Search for the cell housing the specified text and yield its [x, y] center coordinate. 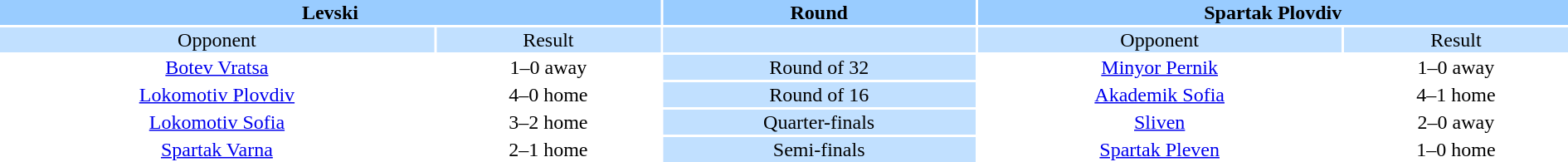
Lokomotiv Sofia [217, 122]
Lokomotiv Plovdiv [217, 95]
1–0 home [1456, 150]
3–2 home [548, 122]
4–0 home [548, 95]
Botev Vratsa [217, 67]
2–0 away [1456, 122]
Quarter-finals [820, 122]
4–1 home [1456, 95]
Spartak Plovdiv [1273, 12]
Round of 16 [820, 95]
Minyor Pernik [1159, 67]
Round [820, 12]
Sliven [1159, 122]
Spartak Varna [217, 150]
Spartak Pleven [1159, 150]
Akademik Sofia [1159, 95]
Semi-finals [820, 150]
Round of 32 [820, 67]
Levski [330, 12]
2–1 home [548, 150]
